Find where the given text appears and provide that cell's center as (X, Y) coordinate. 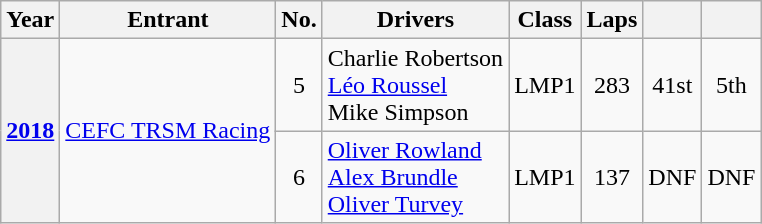
No. (299, 20)
5 (299, 85)
Entrant (168, 20)
Laps (612, 20)
Year (30, 20)
Oliver Rowland Alex Brundle Oliver Turvey (415, 177)
283 (612, 85)
Charlie Robertson Léo Roussel Mike Simpson (415, 85)
2018 (30, 131)
Class (545, 20)
5th (732, 85)
41st (672, 85)
6 (299, 177)
137 (612, 177)
CEFC TRSM Racing (168, 131)
Drivers (415, 20)
